Return [x, y] of the center of cell containing provided text 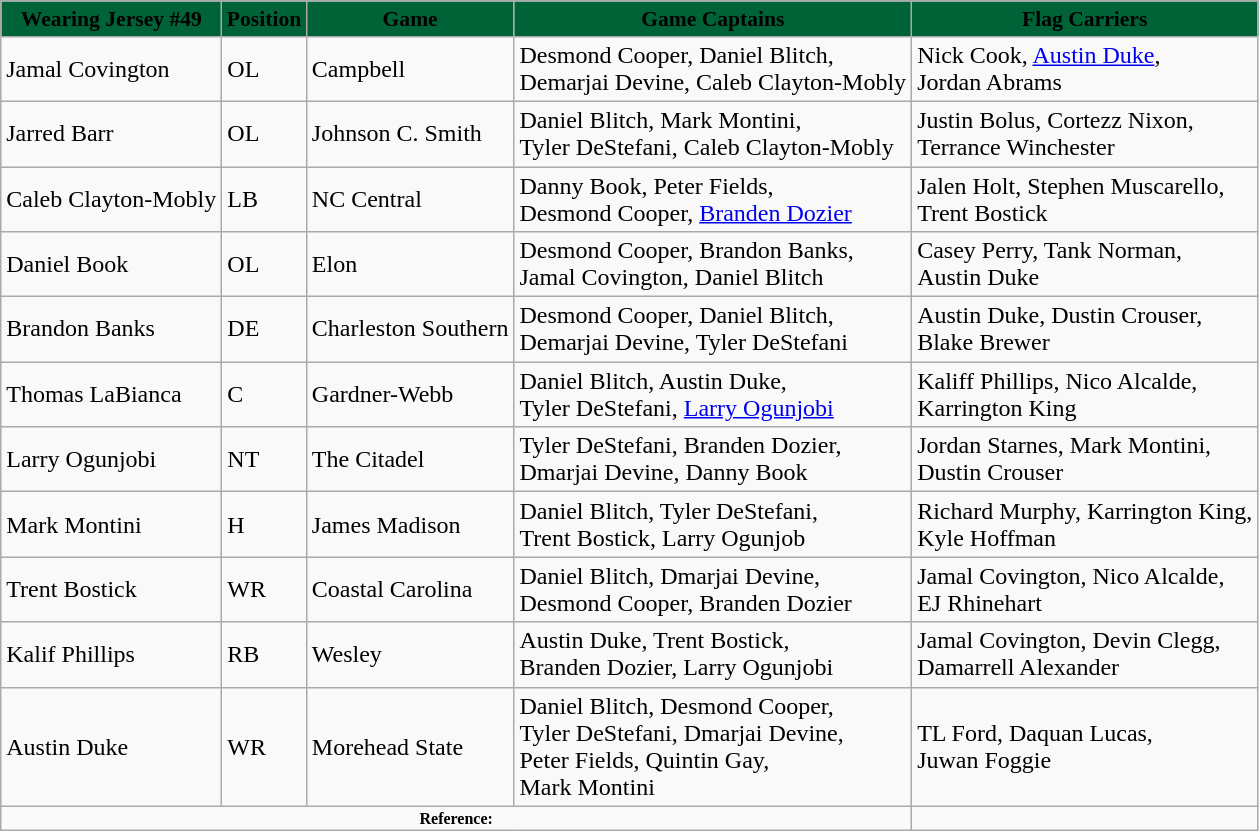
Campbell [410, 68]
Jordan Starnes, Mark Montini, Dustin Crouser [1085, 460]
Daniel Blitch, Dmarjai Devine, Desmond Cooper, Branden Dozier [713, 590]
Game [410, 19]
Casey Perry, Tank Norman, Austin Duke [1085, 264]
Mark Montini [112, 524]
C [264, 394]
Johnson C. Smith [410, 134]
Elon [410, 264]
Danny Book, Peter Fields, Desmond Cooper, Branden Dozier [713, 198]
Richard Murphy, Karrington King, Kyle Hoffman [1085, 524]
Game Captains [713, 19]
Jamal Covington [112, 68]
Wearing Jersey #49 [112, 19]
Larry Ogunjobi [112, 460]
LB [264, 198]
H [264, 524]
Daniel Blitch, Austin Duke, Tyler DeStefani, Larry Ogunjobi [713, 394]
Daniel Blitch, Mark Montini, Tyler DeStefani, Caleb Clayton-Mobly [713, 134]
Kaliff Phillips, Nico Alcalde, Karrington King [1085, 394]
Position [264, 19]
Thomas LaBianca [112, 394]
Nick Cook, Austin Duke, Jordan Abrams [1085, 68]
Desmond Cooper, Daniel Blitch, Demarjai Devine, Tyler DeStefani [713, 330]
Reference: [456, 818]
NT [264, 460]
Austin Duke [112, 746]
Caleb Clayton-Mobly [112, 198]
Justin Bolus, Cortezz Nixon, Terrance Winchester [1085, 134]
NC Central [410, 198]
Daniel Blitch, Tyler DeStefani, Trent Bostick, Larry Ogunjob [713, 524]
Charleston Southern [410, 330]
Desmond Cooper, Brandon Banks, Jamal Covington, Daniel Blitch [713, 264]
Jarred Barr [112, 134]
TL Ford, Daquan Lucas, Juwan Foggie [1085, 746]
Coastal Carolina [410, 590]
Brandon Banks [112, 330]
Jamal Covington, Nico Alcalde, EJ Rhinehart [1085, 590]
Flag Carriers [1085, 19]
Gardner-Webb [410, 394]
Daniel Book [112, 264]
DE [264, 330]
RB [264, 654]
Desmond Cooper, Daniel Blitch, Demarjai Devine, Caleb Clayton-Mobly [713, 68]
Austin Duke, Dustin Crouser, Blake Brewer [1085, 330]
Jamal Covington, Devin Clegg, Damarrell Alexander [1085, 654]
Trent Bostick [112, 590]
The Citadel [410, 460]
Morehead State [410, 746]
Jalen Holt, Stephen Muscarello, Trent Bostick [1085, 198]
James Madison [410, 524]
Wesley [410, 654]
Tyler DeStefani, Branden Dozier, Dmarjai Devine, Danny Book [713, 460]
Kalif Phillips [112, 654]
Daniel Blitch, Desmond Cooper, Tyler DeStefani, Dmarjai Devine, Peter Fields, Quintin Gay, Mark Montini [713, 746]
Austin Duke, Trent Bostick, Branden Dozier, Larry Ogunjobi [713, 654]
